Scan for the cell matching the given text and deliver its [X, Y] coordinate at center. 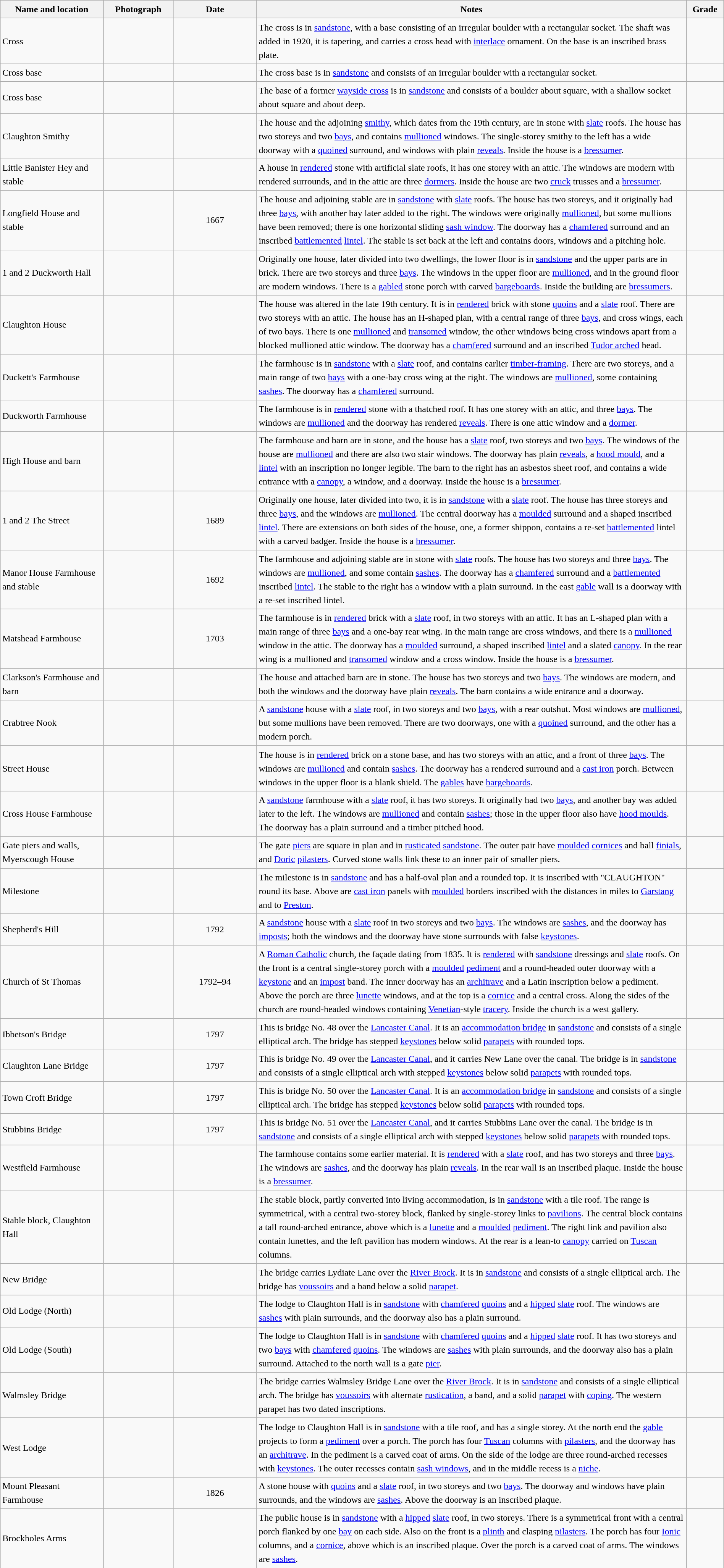
Longfield House and stable [52, 220]
Duckworth Farmhouse [52, 415]
Ibbetson's Bridge [52, 1034]
Claughton Smithy [52, 136]
Shepherd's Hill [52, 929]
Notes [471, 9]
Westfield Farmhouse [52, 1168]
Claughton Lane Bridge [52, 1066]
1792–94 [215, 982]
1 and 2 The Street [52, 521]
Clarkson's Farmhouse and barn [52, 684]
1703 [215, 639]
1792 [215, 929]
The cross base is in sandstone and consists of an irregular boulder with a rectangular socket. [471, 73]
Old Lodge (North) [52, 1311]
High House and barn [52, 461]
Photograph [138, 9]
Crabtree Nook [52, 723]
1692 [215, 580]
Cross [52, 41]
1689 [215, 521]
1 and 2 Duckworth Hall [52, 273]
Walmsley Bridge [52, 1395]
West Lodge [52, 1448]
Stable block, Claughton Hall [52, 1227]
Grade [705, 9]
Claughton House [52, 325]
Duckett's Farmhouse [52, 377]
1667 [215, 220]
Stubbins Bridge [52, 1129]
Street House [52, 768]
Milestone [52, 891]
Cross House Farmhouse [52, 814]
1826 [215, 1493]
Brockholes Arms [52, 1539]
The base of a former wayside cross is in sandstone and consists of a boulder about square, with a shallow socket about square and about deep. [471, 98]
Mount Pleasant Farmhouse [52, 1493]
Old Lodge (South) [52, 1350]
Date [215, 9]
Name and location [52, 9]
Matshead Farmhouse [52, 639]
New Bridge [52, 1280]
Manor House Farmhouse and stable [52, 580]
Gate piers and walls,Myerscough House [52, 852]
Church of St Thomas [52, 982]
Town Croft Bridge [52, 1097]
Little Banister Hey and stable [52, 175]
